Scan for the cell matching the given text and deliver its (X, Y) coordinate at center. 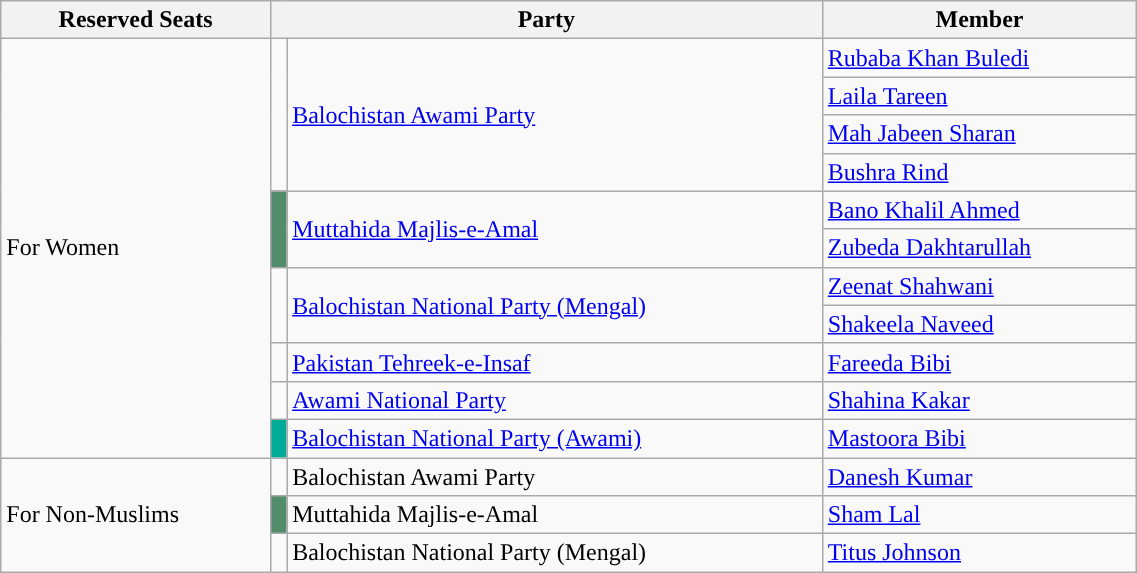
Rubaba Khan Buledi (980, 58)
Balochistan National Party (Awami) (555, 438)
Pakistan Tehreek-e-Insaf (555, 362)
For Non-Muslims (136, 515)
Danesh Kumar (980, 477)
For Women (136, 248)
Bushra Rind (980, 172)
Mah Jabeen Sharan (980, 134)
Sham Lal (980, 515)
Zeenat Shahwani (980, 286)
Awami National Party (555, 400)
Reserved Seats (136, 20)
Member (980, 20)
Party (546, 20)
Shakeela Naveed (980, 324)
Mastoora Bibi (980, 438)
Titus Johnson (980, 553)
Shahina Kakar (980, 400)
Laila Tareen (980, 96)
Fareeda Bibi (980, 362)
Bano Khalil Ahmed (980, 210)
Zubeda Dakhtarullah (980, 248)
